Detect which cell encompasses the target text, then output its (X, Y) center coordinate. 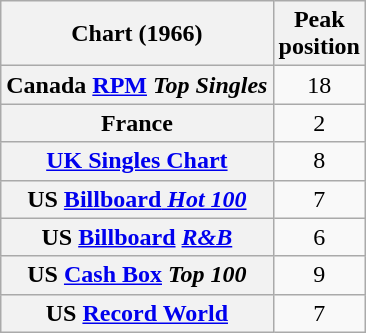
US Billboard Hot 100 (137, 199)
18 (319, 85)
US Cash Box Top 100 (137, 275)
France (137, 123)
US Record World (137, 313)
2 (319, 123)
Peakposition (319, 34)
Chart (1966) (137, 34)
US Billboard R&B (137, 237)
Canada RPM Top Singles (137, 85)
6 (319, 237)
8 (319, 161)
9 (319, 275)
UK Singles Chart (137, 161)
